Scan for the cell matching the given text and deliver its [X, Y] coordinate at center. 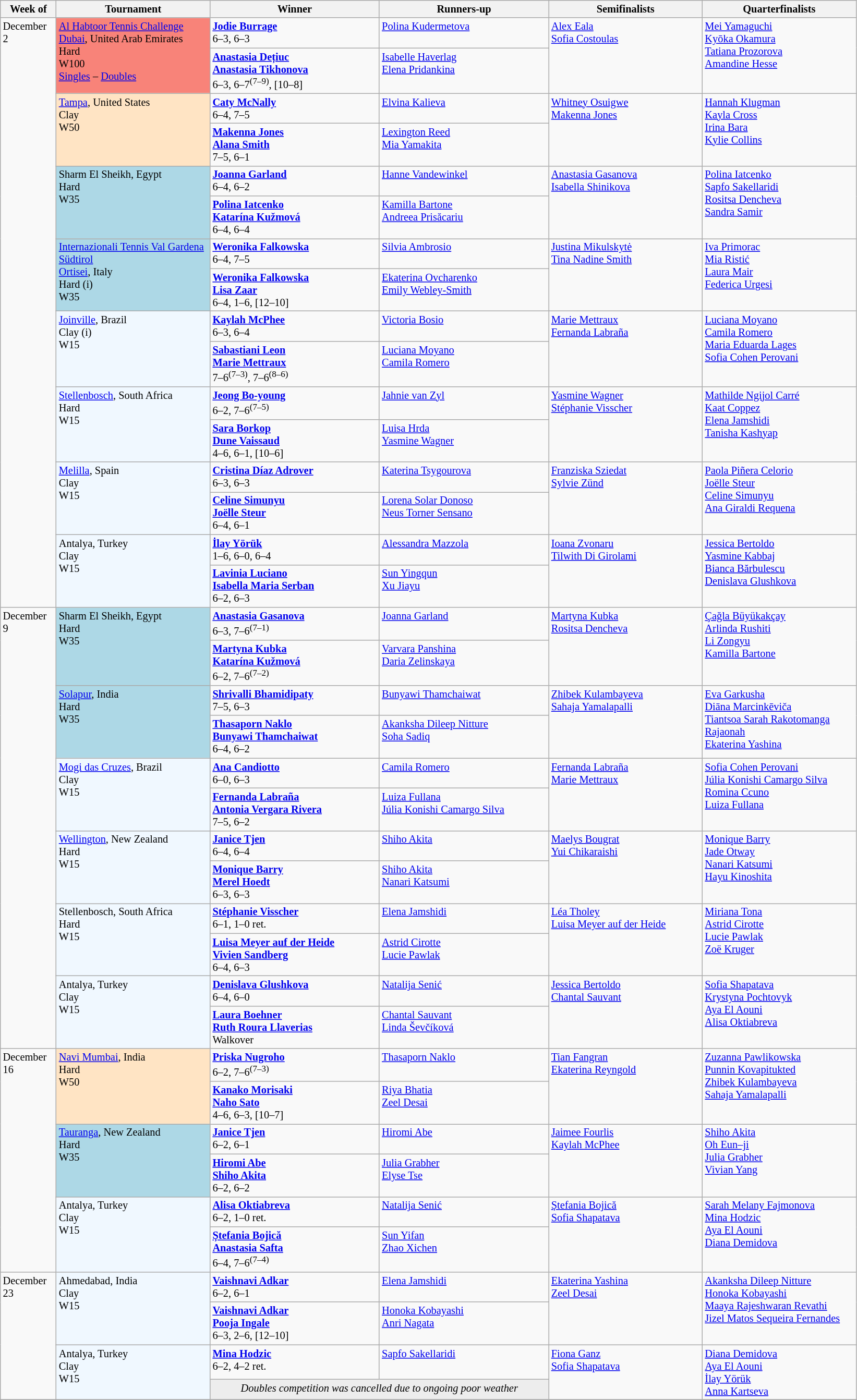
Anastasia Dețiuc Anastasia Tikhonova 6–3, 6–7(7–9), [10–8] [295, 71]
Anastasia Gasanova 6–3, 7–6(7–1) [295, 624]
Alisa Oktiabreva 6–2, 1–0 ret. [295, 1212]
Fiona Ganz Sofia Shapatava [626, 1372]
Celine Simunyu Joëlle Steur 6–4, 6–1 [295, 513]
Silvia Ambrosio [464, 253]
Tauranga, New Zealand Hard W35 [134, 1160]
Hiromi Abe Shiho Akita 6–2, 6–2 [295, 1175]
Sarah Melany Fajmonova Mina Hodzic Aya El Aouni Diana Demidova [779, 1235]
Shrivalli Bhamidipaty 7–5, 6–3 [295, 700]
Melilla, Spain Clay W15 [134, 498]
Léa Tholey Luisa Meyer auf der Heide [626, 940]
Thasaporn Naklo Bunyawi Thamchaiwat 6–4, 6–2 [295, 737]
Ekaterina Ovcharenko Emily Webley-Smith [464, 290]
Weronika Falkowska 6–4, 7–5 [295, 253]
Luisa Meyer auf der Heide Vivien Sandberg 6–4, 6–3 [295, 955]
Kamilla Bartone Andreea Prisăcariu [464, 217]
Luisa Hrda Yasmine Wagner [464, 441]
Miriana Tona Astrid Cirotte Lucie Pawlak Zoë Kruger [779, 940]
Janice Tjen 6–2, 6–1 [295, 1139]
Ekaterina Yashina Zeel Desai [626, 1308]
Shiho Akita Oh Eun–ji Julia Grabher Vivian Yang [779, 1160]
Vaishnavi Adkar 6–2, 6–1 [295, 1287]
Sofia Shapatava Krystyna Pochtovyk Aya El Aouni Alisa Oktiabreva [779, 1013]
Vaishnavi Adkar Pooja Ingale 6–3, 2–6, [12–10] [295, 1323]
Janice Tjen 6–4, 6–4 [295, 846]
Joanna Garland 6–4, 6–2 [295, 181]
Honoka Kobayashi Anri Nagata [464, 1323]
Elvina Kalieva [464, 108]
Stéphanie Visscher 6–1, 1–0 ret. [295, 918]
Makenna Jones Alana Smith 7–5, 6–1 [295, 144]
Polina Iatcenko Sapfo Sakellaridi Rositsa Dencheva Sandra Samir [779, 202]
Joinville, Brazil Clay (i) W15 [134, 349]
Sofia Cohen Perovani Júlia Konishi Camargo Silva Romina Ccuno Luiza Fullana [779, 795]
Martyna Kubka Rositsa Dencheva [626, 646]
Kaylah McPhee 6–3, 6–4 [295, 326]
Semifinalists [626, 9]
Wellington, New Zealand Hard W15 [134, 867]
Mina Hodzic 6–2, 4–2 ret. [295, 1362]
Luciana Moyano Camila Romero Maria Eduarda Lages Sofia Cohen Perovani [779, 349]
Çağla Büyükakçay Arlinda Rushiti Li Zongyu Kamilla Bartone [779, 646]
Internazionali Tennis Val Gardena Südtirol Ortisei, Italy Hard (i) W35 [134, 274]
Julia Grabher Elyse Tse [464, 1175]
Kanako Morisaki Naho Sato 4–6, 6–3, [10–7] [295, 1103]
Hiromi Abe [464, 1139]
Jodie Burrage 6–3, 6–3 [295, 33]
Al Habtoor Tennis Challenge Dubai, United Arab Emirates Hard W100 Singles – Doubles [134, 55]
Ana Candiotto 6–0, 6–3 [295, 773]
Riya Bhatia Zeel Desai [464, 1103]
Weronika Falkowska Lisa Zaar 6–4, 1–6, [12–10] [295, 290]
Ioana Zvonaru Tilwith Di Girolami [626, 570]
December 2 [28, 312]
Ștefania Bojică Anastasia Safta 6–4, 7–6(7–4) [295, 1249]
Caty McNally 6–4, 7–5 [295, 108]
Diana Demidova Aya El Aouni İlay Yörük Anna Kartseva [779, 1372]
Jessica Bertoldo Yasmine Kabbaj Bianca Bărbulescu Denislava Glushkova [779, 570]
Alessandra Mazzola [464, 550]
Jeong Bo-young 6–2, 7–6(7–5) [295, 403]
Sabastiani Leon Marie Mettraux 7–6(7–3), 7–6(8–6) [295, 364]
Whitney Osuigwe Makenna Jones [626, 129]
Zhibek Kulambayeva Sahaja Yamalapalli [626, 722]
Chantal Sauvant Linda Ševčíková [464, 1027]
Fernanda Labraña Antonia Vergara Rivera 7–5, 6–2 [295, 809]
Lorena Solar Donoso Neus Torner Sensano [464, 513]
Tournament [134, 9]
Doubles competition was cancelled due to ongoing poor weather [380, 1389]
Luiza Fullana Júlia Konishi Camargo Silva [464, 809]
Fernanda Labraña Marie Mettraux [626, 795]
Astrid Cirotte Lucie Pawlak [464, 955]
Mei Yamaguchi Kyōka Okamura Tatiana Prozorova Amandine Hesse [779, 55]
Hanne Vandewinkel [464, 181]
Paola Piñera Celorio Joëlle Steur Celine Simunyu Ana Giraldi Requena [779, 498]
Monique Barry Merel Hoedt 6–3, 6–3 [295, 882]
Sun Yingqun Xu Jiayu [464, 586]
Jahnie van Zyl [464, 403]
Jessica Bertoldo Chantal Sauvant [626, 1013]
Shiho Akita [464, 846]
Quarterfinalists [779, 9]
December 16 [28, 1161]
Mogi das Cruzes, Brazil Clay W15 [134, 795]
Franziska Sziedat Sylvie Zünd [626, 498]
Sun Yifan Zhao Xichen [464, 1249]
Sara Borkop Dune Vaissaud 4–6, 6–1, [10–6] [295, 441]
Navi Mumbai, India Hard W50 [134, 1087]
Week of [28, 9]
Martyna Kubka Katarína Kužmová 6–2, 7–6(7–2) [295, 662]
Cristina Díaz Adrover 6–3, 6–3 [295, 477]
Bunyawi Thamchaiwat [464, 700]
Varvara Panshina Daria Zelinskaya [464, 662]
Anastasia Gasanova Isabella Shinikova [626, 202]
Hannah Klugman Kayla Cross Irina Bara Kylie Collins [779, 129]
Zuzanna Pawlikowska Punnin Kovapitukted Zhibek Kulambayeva Sahaja Yamalapalli [779, 1087]
Laura Boehner Ruth Roura Llaverias Walkover [295, 1027]
Monique Barry Jade Otway Nanari Katsumi Hayu Kinoshita [779, 867]
Justina Mikulskytė Tina Nadine Smith [626, 274]
Alex Eala Sofia Costoulas [626, 55]
Akanksha Dileep Nitture Honoka Kobayashi Maaya Rajeshwaran Revathi Jizel Matos Sequeira Fernandes [779, 1308]
Luciana Moyano Camila Romero [464, 364]
December 9 [28, 827]
Jaimee Fourlis Kaylah McPhee [626, 1160]
Mathilde Ngijol Carré Kaat Coppez Elena Jamshidi Tanisha Kashyap [779, 424]
Lavinia Luciano Isabella Maria Serban 6–2, 6–3 [295, 586]
Shiho Akita Nanari Katsumi [464, 882]
İlay Yörük 1–6, 6–0, 6–4 [295, 550]
Runners-up [464, 9]
Ștefania Bojică Sofia Shapatava [626, 1235]
December 23 [28, 1336]
Yasmine Wagner Stéphanie Visscher [626, 424]
Joanna Garland [464, 624]
Winner [295, 9]
Solapur, India Hard W35 [134, 722]
Polina Kudermetova [464, 33]
Denislava Glushkova 6–4, 6–0 [295, 991]
Camila Romero [464, 773]
Isabelle Haverlag Elena Pridankina [464, 71]
Thasaporn Naklo [464, 1065]
Marie Mettraux Fernanda Labraña [626, 349]
Tampa, United States Clay W50 [134, 129]
Sapfo Sakellaridi [464, 1362]
Eva Garkusha Diāna Marcinkēviča Tiantsoa Sarah Rakotomanga Rajaonah Ekaterina Yashina [779, 722]
Priska Nugroho 6–2, 7–6(7–3) [295, 1065]
Victoria Bosio [464, 326]
Akanksha Dileep Nitture Soha Sadiq [464, 737]
Maelys Bougrat Yui Chikaraishi [626, 867]
Tian Fangran Ekaterina Reyngold [626, 1087]
Polina Iatcenko Katarína Kužmová 6–4, 6–4 [295, 217]
Iva Primorac Mia Ristić Laura Mair Federica Urgesi [779, 274]
Ahmedabad, India Clay W15 [134, 1308]
Katerina Tsygourova [464, 477]
Lexington Reed Mia Yamakita [464, 144]
